Search for the cell housing the specified text and yield its (X, Y) center coordinate. 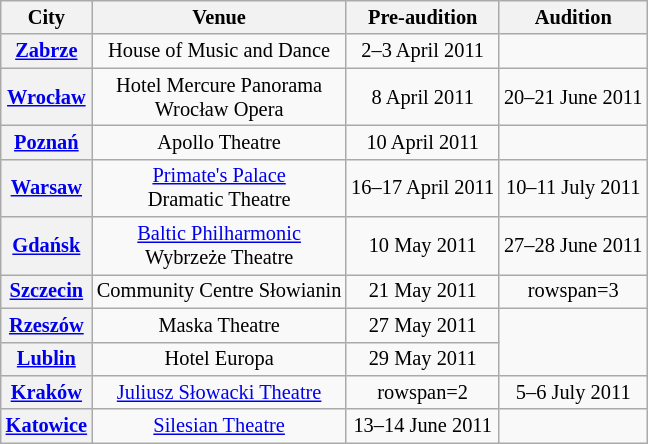
Primate's Palace Dramatic Theatre (219, 188)
rowspan=2 (422, 392)
Gdańsk (46, 246)
10 April 2011 (422, 142)
10–11 July 2011 (573, 188)
10 May 2011 (422, 246)
Zabrze (46, 51)
2–3 April 2011 (422, 51)
Pre-audition (422, 17)
29 May 2011 (422, 359)
Maska Theatre (219, 325)
Silesian Theatre (219, 426)
City (46, 17)
Rzeszów (46, 325)
Poznań (46, 142)
Hotel Mercure Panorama Wrocław Opera (219, 97)
27–28 June 2011 (573, 246)
Warsaw (46, 188)
13–14 June 2011 (422, 426)
21 May 2011 (422, 291)
Community Centre Słowianin (219, 291)
Apollo Theatre (219, 142)
Audition (573, 17)
8 April 2011 (422, 97)
Kraków (46, 392)
Szczecin (46, 291)
Hotel Europa (219, 359)
Wrocław (46, 97)
Lublin (46, 359)
Venue (219, 17)
House of Music and Dance (219, 51)
16–17 April 2011 (422, 188)
27 May 2011 (422, 325)
Juliusz Słowacki Theatre (219, 392)
5–6 July 2011 (573, 392)
Baltic Philharmonic Wybrzeże Theatre (219, 246)
Katowice (46, 426)
20–21 June 2011 (573, 97)
rowspan=3 (573, 291)
